Scan for the cell matching the given text and deliver its [X, Y] coordinate at center. 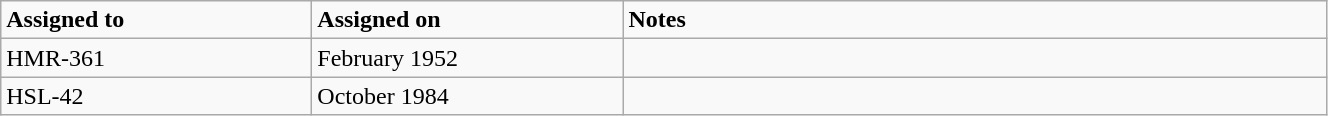
Assigned on [468, 20]
HSL-42 [156, 96]
Assigned to [156, 20]
February 1952 [468, 58]
HMR-361 [156, 58]
Notes [975, 20]
October 1984 [468, 96]
